Find where the given text appears and provide that cell's center as (X, Y) coordinate. 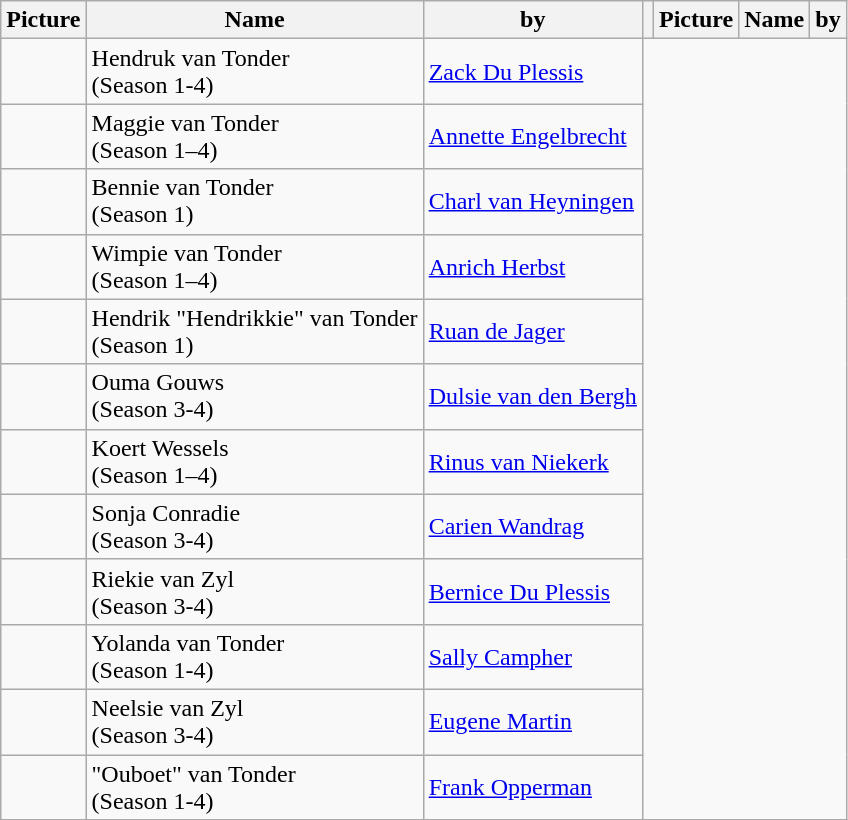
Zack Du Plessis (532, 72)
Sonja Conradie (Season 3-4) (254, 526)
Annette Engelbrecht (532, 136)
"Ouboet" van Tonder (Season 1-4) (254, 786)
Wimpie van Tonder (Season 1–4) (254, 266)
Hendruk van Tonder (Season 1-4) (254, 72)
Ruan de Jager (532, 332)
Yolanda van Tonder (Season 1-4) (254, 656)
Maggie van Tonder (Season 1–4) (254, 136)
Anrich Herbst (532, 266)
Sally Campher (532, 656)
Eugene Martin (532, 722)
Charl van Heyningen (532, 202)
Hendrik "Hendrikkie" van Tonder (Season 1) (254, 332)
Riekie van Zyl (Season 3-4) (254, 592)
Frank Opperman (532, 786)
Neelsie van Zyl (Season 3-4) (254, 722)
Dulsie van den Bergh (532, 396)
Rinus van Niekerk (532, 462)
Ouma Gouws (Season 3-4) (254, 396)
Bernice Du Plessis (532, 592)
Carien Wandrag (532, 526)
Koert Wessels(Season 1–4) (254, 462)
Bennie van Tonder (Season 1) (254, 202)
